Extract the (x, y) coordinate from the center of the cell holding the provided text.  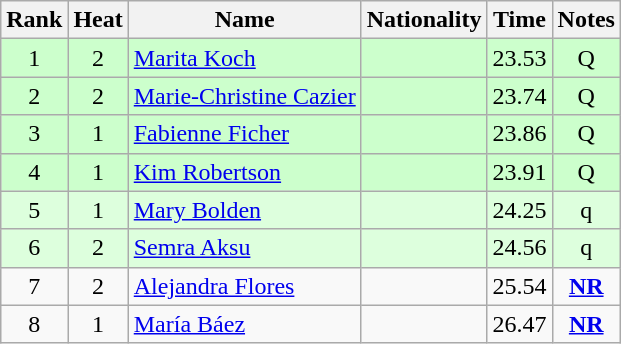
5 (34, 210)
3 (34, 134)
Heat (98, 20)
23.86 (520, 134)
Mary Bolden (244, 210)
23.91 (520, 172)
Kim Robertson (244, 172)
Time (520, 20)
Notes (586, 20)
Marie-Christine Cazier (244, 96)
Fabienne Ficher (244, 134)
Name (244, 20)
8 (34, 324)
7 (34, 286)
23.74 (520, 96)
4 (34, 172)
Semra Aksu (244, 248)
24.25 (520, 210)
23.53 (520, 58)
26.47 (520, 324)
María Báez (244, 324)
Alejandra Flores (244, 286)
Nationality (424, 20)
25.54 (520, 286)
Marita Koch (244, 58)
24.56 (520, 248)
6 (34, 248)
Rank (34, 20)
